Capture the cell that displays the provided text and extract its (X, Y) central coordinate. 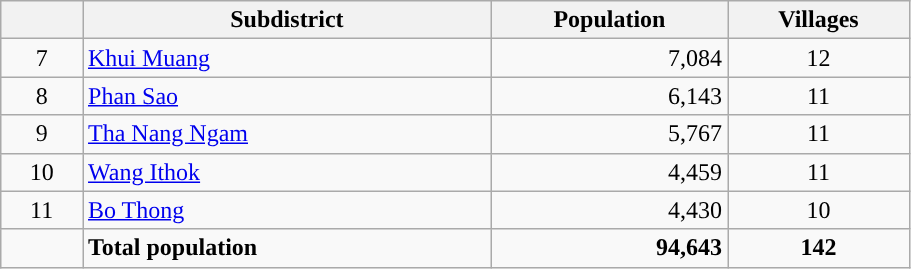
Population (609, 20)
Wang Ithok (286, 172)
Villages (819, 20)
8 (42, 96)
4,459 (609, 172)
7 (42, 58)
Phan Sao (286, 96)
Khui Muang (286, 58)
142 (819, 248)
9 (42, 134)
12 (819, 58)
6,143 (609, 96)
7,084 (609, 58)
94,643 (609, 248)
Bo Thong (286, 210)
Subdistrict (286, 20)
Total population (286, 248)
5,767 (609, 134)
Tha Nang Ngam (286, 134)
4,430 (609, 210)
